Capture the cell that displays the provided text and extract its (x, y) central coordinate. 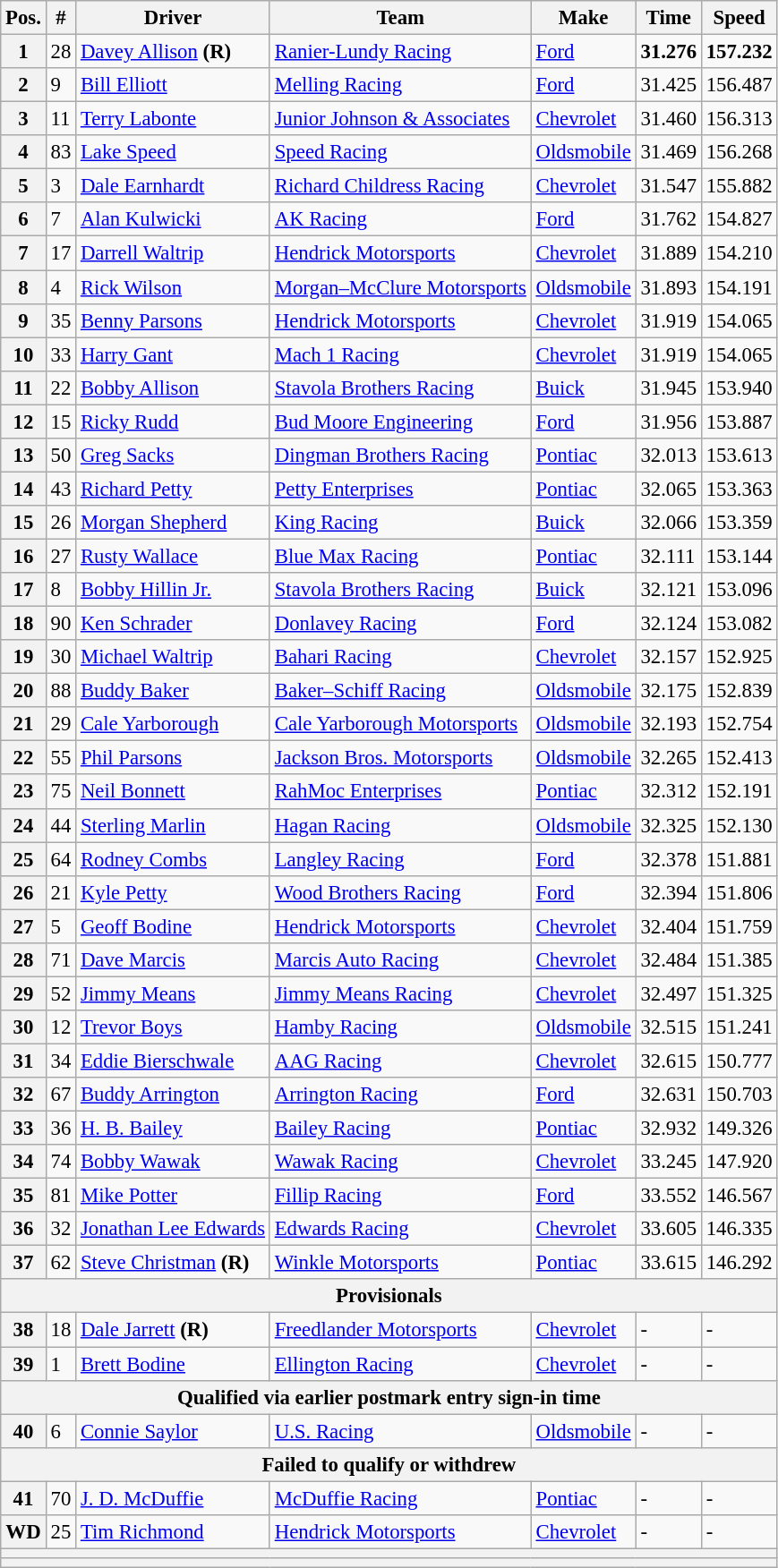
156.268 (740, 152)
90 (61, 624)
Wawak Racing (400, 1162)
64 (61, 859)
32.111 (668, 556)
Hamby Racing (400, 1027)
Geoff Bodine (174, 926)
32.065 (668, 489)
33.552 (668, 1196)
Mike Potter (174, 1196)
147.920 (740, 1162)
Edwards Racing (400, 1229)
Jackson Bros. Motorsports (400, 758)
Marcis Auto Racing (400, 960)
67 (61, 1095)
Langley Racing (400, 859)
32.615 (668, 1061)
Richard Childress Racing (400, 186)
Donlavey Racing (400, 624)
88 (61, 691)
31.893 (668, 287)
10 (23, 354)
Connie Saylor (174, 1431)
Hagan Racing (400, 825)
37 (23, 1263)
52 (61, 993)
Jimmy Means Racing (400, 993)
31.425 (668, 85)
151.241 (740, 1027)
149.326 (740, 1129)
156.487 (740, 85)
32.121 (668, 590)
Time (668, 18)
32.394 (668, 892)
Bud Moore Engineering (400, 422)
33.615 (668, 1263)
24 (23, 825)
RahMoc Enterprises (400, 792)
Mach 1 Racing (400, 354)
154.827 (740, 219)
153.144 (740, 556)
32.515 (668, 1027)
50 (61, 456)
151.385 (740, 960)
156.313 (740, 119)
Bobby Allison (174, 388)
31.889 (668, 253)
153.363 (740, 489)
Junior Johnson & Associates (400, 119)
Fillip Racing (400, 1196)
Rodney Combs (174, 859)
154.191 (740, 287)
# (61, 18)
Team (400, 18)
Jonathan Lee Edwards (174, 1229)
Bobby Hillin Jr. (174, 590)
23 (23, 792)
74 (61, 1162)
71 (61, 960)
AAG Racing (400, 1061)
Bill Elliott (174, 85)
Pos. (23, 18)
Driver (174, 18)
Ranier-Lundy Racing (400, 52)
32.175 (668, 691)
Dale Earnhardt (174, 186)
Harry Gant (174, 354)
62 (61, 1263)
31.945 (668, 388)
Winkle Motorsports (400, 1263)
Steve Christman (R) (174, 1263)
Petty Enterprises (400, 489)
H. B. Bailey (174, 1129)
31.276 (668, 52)
Darrell Waltrip (174, 253)
Dingman Brothers Racing (400, 456)
32.378 (668, 859)
Baker–Schiff Racing (400, 691)
32.124 (668, 624)
32.157 (668, 657)
44 (61, 825)
155.882 (740, 186)
Make (584, 18)
WD (23, 1532)
Rick Wilson (174, 287)
Eddie Bierschwale (174, 1061)
31.762 (668, 219)
Provisionals (389, 1297)
Kyle Petty (174, 892)
153.082 (740, 624)
Freedlander Motorsports (400, 1330)
Blue Max Racing (400, 556)
Melling Racing (400, 85)
Wood Brothers Racing (400, 892)
43 (61, 489)
Morgan Shepherd (174, 523)
150.703 (740, 1095)
McDuffie Racing (400, 1498)
31.469 (668, 152)
Ken Schrader (174, 624)
153.940 (740, 388)
152.130 (740, 825)
32.013 (668, 456)
32.484 (668, 960)
152.754 (740, 724)
55 (61, 758)
Bailey Racing (400, 1129)
Bobby Wawak (174, 1162)
32.932 (668, 1129)
75 (61, 792)
Qualified via earlier postmark entry sign-in time (389, 1397)
Speed (740, 18)
Dave Marcis (174, 960)
151.325 (740, 993)
Buddy Arrington (174, 1095)
70 (61, 1498)
King Racing (400, 523)
Buddy Baker (174, 691)
Ellington Racing (400, 1364)
Benny Parsons (174, 320)
151.806 (740, 892)
38 (23, 1330)
Alan Kulwicki (174, 219)
33.245 (668, 1162)
32.631 (668, 1095)
32.066 (668, 523)
32.312 (668, 792)
Greg Sacks (174, 456)
20 (23, 691)
Rusty Wallace (174, 556)
U.S. Racing (400, 1431)
Speed Racing (400, 152)
Richard Petty (174, 489)
32.193 (668, 724)
Jimmy Means (174, 993)
152.839 (740, 691)
153.359 (740, 523)
Dale Jarrett (R) (174, 1330)
39 (23, 1364)
13 (23, 456)
16 (23, 556)
151.759 (740, 926)
33.605 (668, 1229)
41 (23, 1498)
Davey Allison (R) (174, 52)
31 (23, 1061)
AK Racing (400, 219)
153.613 (740, 456)
154.210 (740, 253)
Bahari Racing (400, 657)
2 (23, 85)
Cale Yarborough (174, 724)
151.881 (740, 859)
83 (61, 152)
153.096 (740, 590)
Trevor Boys (174, 1027)
31.460 (668, 119)
146.567 (740, 1196)
Arrington Racing (400, 1095)
Failed to qualify or withdrew (389, 1464)
31.547 (668, 186)
152.191 (740, 792)
19 (23, 657)
Michael Waltrip (174, 657)
Terry Labonte (174, 119)
Sterling Marlin (174, 825)
31.956 (668, 422)
146.292 (740, 1263)
14 (23, 489)
153.887 (740, 422)
32.497 (668, 993)
Morgan–McClure Motorsports (400, 287)
Neil Bonnett (174, 792)
152.925 (740, 657)
32.404 (668, 926)
Brett Bodine (174, 1364)
32.325 (668, 825)
40 (23, 1431)
81 (61, 1196)
32.265 (668, 758)
Ricky Rudd (174, 422)
146.335 (740, 1229)
J. D. McDuffie (174, 1498)
150.777 (740, 1061)
Lake Speed (174, 152)
152.413 (740, 758)
157.232 (740, 52)
Tim Richmond (174, 1532)
Phil Parsons (174, 758)
Cale Yarborough Motorsports (400, 724)
